Return (x, y) of the center of cell containing provided text 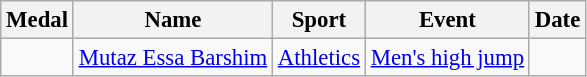
Medal (38, 20)
Sport (320, 20)
Athletics (320, 58)
Event (447, 20)
Mutaz Essa Barshim (172, 58)
Men's high jump (447, 58)
Name (172, 20)
Date (557, 20)
